Pinpoint the cell where the given text exists, returning its (X, Y) midpoint coordinate. 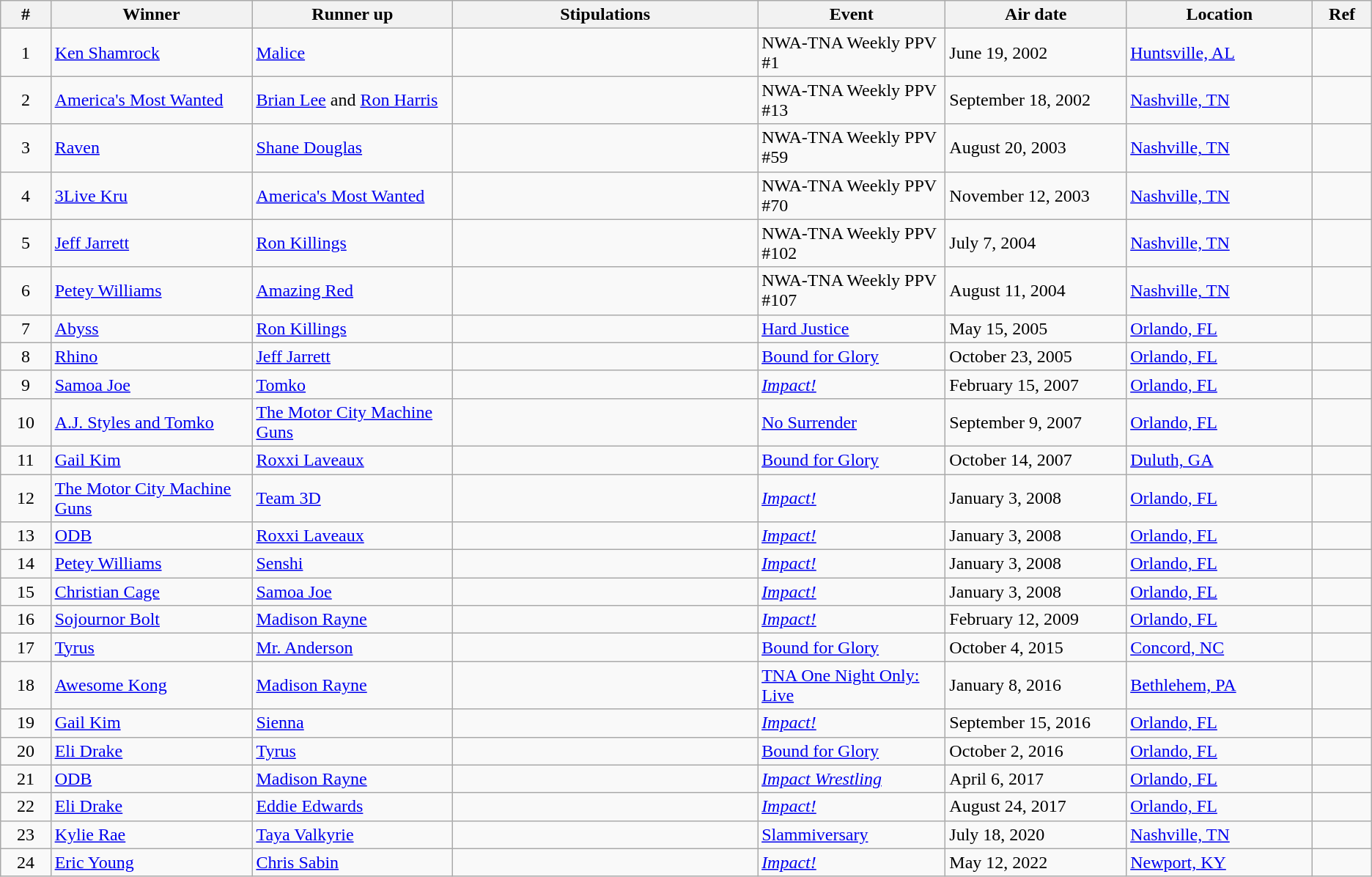
19 (26, 723)
September 18, 2002 (1036, 100)
15 (26, 592)
Raven (151, 148)
NWA-TNA Weekly PPV #102 (852, 243)
Malice (353, 53)
Chris Sabin (353, 862)
16 (26, 620)
September 9, 2007 (1036, 422)
August 24, 2017 (1036, 807)
October 4, 2015 (1036, 647)
Kylie Rae (151, 834)
20 (26, 751)
3 (26, 148)
NWA-TNA Weekly PPV #70 (852, 195)
No Surrender (852, 422)
Mr. Anderson (353, 647)
9 (26, 384)
Sojournor Bolt (151, 620)
10 (26, 422)
8 (26, 356)
May 12, 2022 (1036, 862)
June 19, 2002 (1036, 53)
Runner up (353, 15)
July 7, 2004 (1036, 243)
November 12, 2003 (1036, 195)
Ref (1342, 15)
April 6, 2017 (1036, 779)
October 14, 2007 (1036, 460)
1 (26, 53)
Amazing Red (353, 290)
23 (26, 834)
Impact Wrestling (852, 779)
Team 3D (353, 497)
3Live Kru (151, 195)
January 8, 2016 (1036, 685)
7 (26, 329)
A.J. Styles and Tomko (151, 422)
August 11, 2004 (1036, 290)
Christian Cage (151, 592)
May 15, 2005 (1036, 329)
August 20, 2003 (1036, 148)
11 (26, 460)
Huntsville, AL (1220, 53)
# (26, 15)
Newport, KY (1220, 862)
Bethlehem, PA (1220, 685)
6 (26, 290)
February 12, 2009 (1036, 620)
21 (26, 779)
Abyss (151, 329)
Event (852, 15)
13 (26, 536)
October 23, 2005 (1036, 356)
Concord, NC (1220, 647)
Tomko (353, 384)
Stipulations (605, 15)
July 18, 2020 (1036, 834)
Brian Lee and Ron Harris (353, 100)
February 15, 2007 (1036, 384)
TNA One Night Only: Live (852, 685)
Ken Shamrock (151, 53)
18 (26, 685)
Sienna (353, 723)
5 (26, 243)
September 15, 2016 (1036, 723)
Hard Justice (852, 329)
Taya Valkyrie (353, 834)
Winner (151, 15)
NWA-TNA Weekly PPV #13 (852, 100)
NWA-TNA Weekly PPV #107 (852, 290)
NWA-TNA Weekly PPV #59 (852, 148)
12 (26, 497)
Slammiversary (852, 834)
Air date (1036, 15)
17 (26, 647)
October 2, 2016 (1036, 751)
Eddie Edwards (353, 807)
Senshi (353, 564)
24 (26, 862)
22 (26, 807)
Shane Douglas (353, 148)
14 (26, 564)
Rhino (151, 356)
Awesome Kong (151, 685)
NWA-TNA Weekly PPV #1 (852, 53)
4 (26, 195)
Eric Young (151, 862)
Duluth, GA (1220, 460)
2 (26, 100)
Location (1220, 15)
